For the text-containing cell, return its midpoint in (X, Y) coordinate format. 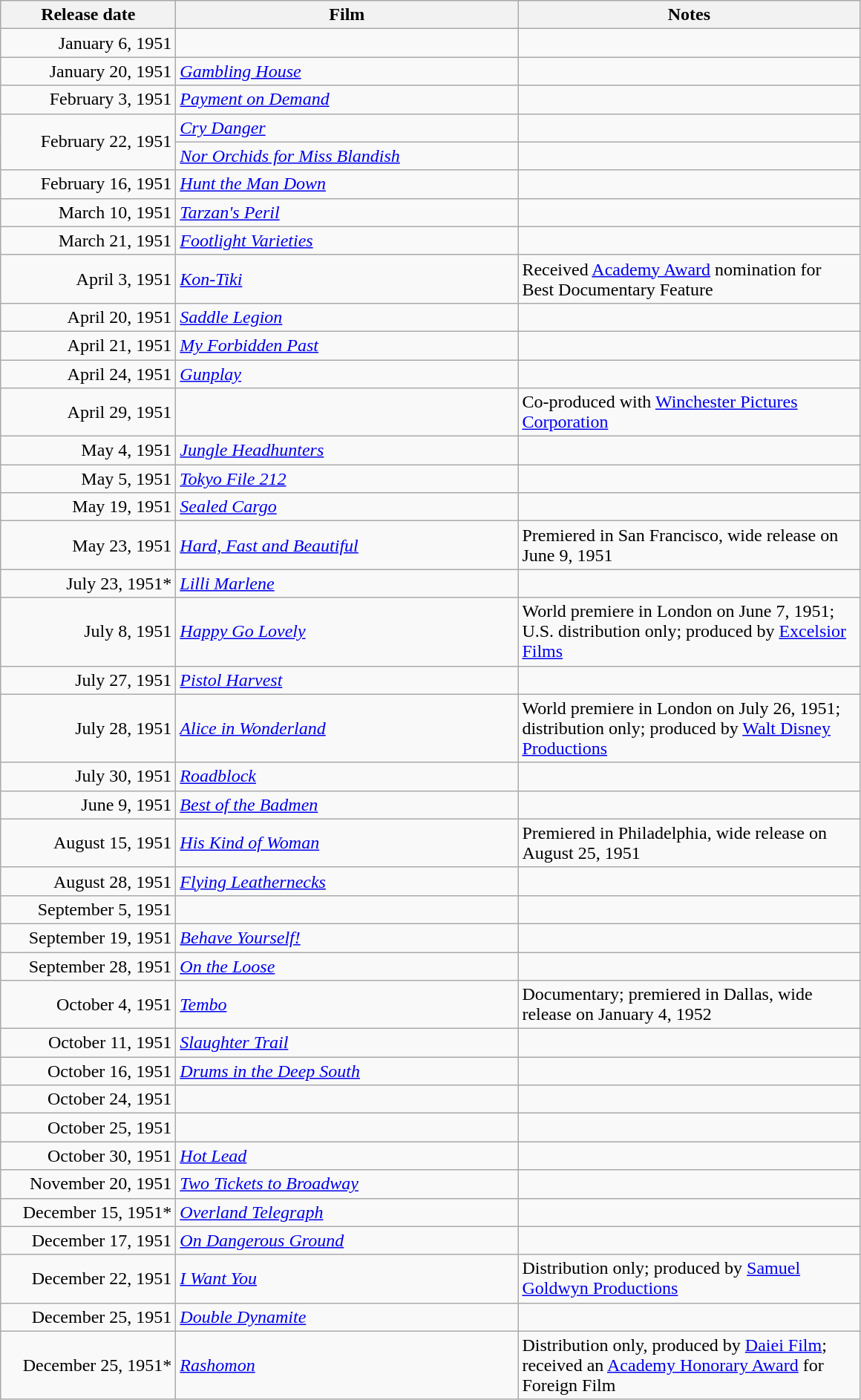
April 20, 1951 (88, 317)
March 21, 1951 (88, 241)
Hot Lead (347, 1156)
April 29, 1951 (88, 413)
October 16, 1951 (88, 1071)
September 5, 1951 (88, 909)
Overland Telegraph (347, 1212)
Distribution only; produced by Samuel Goldwyn Productions (689, 1278)
March 10, 1951 (88, 212)
June 9, 1951 (88, 805)
Slaughter Trail (347, 1043)
December 15, 1951* (88, 1212)
Premiered in San Francisco, wide release on June 9, 1951 (689, 545)
His Kind of Woman (347, 843)
Payment on Demand (347, 99)
Double Dynamite (347, 1317)
Pistol Harvest (347, 680)
Received Academy Award nomination for Best Documentary Feature (689, 279)
Gambling House (347, 71)
Rashomon (347, 1365)
May 23, 1951 (88, 545)
Best of the Badmen (347, 805)
Tembo (347, 1005)
October 30, 1951 (88, 1156)
April 21, 1951 (88, 345)
Drums in the Deep South (347, 1071)
Distribution only, produced by Daiei Film; received an Academy Honorary Award for Foreign Film (689, 1365)
Flying Leathernecks (347, 881)
October 4, 1951 (88, 1005)
Notes (689, 15)
Kon-Tiki (347, 279)
September 19, 1951 (88, 938)
December 17, 1951 (88, 1240)
Tarzan's Peril (347, 212)
July 28, 1951 (88, 728)
Documentary; premiered in Dallas, wide release on January 4, 1952 (689, 1005)
World premiere in London on July 26, 1951; distribution only; produced by Walt Disney Productions (689, 728)
May 19, 1951 (88, 507)
Jungle Headhunters (347, 451)
Cry Danger (347, 128)
Happy Go Lovely (347, 632)
January 20, 1951 (88, 71)
Hunt the Man Down (347, 184)
July 8, 1951 (88, 632)
December 25, 1951* (88, 1365)
On Dangerous Ground (347, 1240)
July 30, 1951 (88, 776)
December 25, 1951 (88, 1317)
February 3, 1951 (88, 99)
Footlight Varieties (347, 241)
October 11, 1951 (88, 1043)
Alice in Wonderland (347, 728)
Nor Orchids for Miss Blandish (347, 156)
World premiere in London on June 7, 1951; U.S. distribution only; produced by Excelsior Films (689, 632)
Hard, Fast and Beautiful (347, 545)
November 20, 1951 (88, 1184)
January 6, 1951 (88, 43)
Gunplay (347, 373)
Sealed Cargo (347, 507)
August 28, 1951 (88, 881)
Saddle Legion (347, 317)
August 15, 1951 (88, 843)
Roadblock (347, 776)
Behave Yourself! (347, 938)
I Want You (347, 1278)
February 22, 1951 (88, 142)
July 23, 1951* (88, 583)
Tokyo File 212 (347, 479)
February 16, 1951 (88, 184)
April 3, 1951 (88, 279)
On the Loose (347, 966)
July 27, 1951 (88, 680)
Co-produced with Winchester Pictures Corporation (689, 413)
October 25, 1951 (88, 1128)
September 28, 1951 (88, 966)
Release date (88, 15)
April 24, 1951 (88, 373)
October 24, 1951 (88, 1099)
Lilli Marlene (347, 583)
December 22, 1951 (88, 1278)
May 4, 1951 (88, 451)
My Forbidden Past (347, 345)
Premiered in Philadelphia, wide release on August 25, 1951 (689, 843)
May 5, 1951 (88, 479)
Two Tickets to Broadway (347, 1184)
Film (347, 15)
